Capture the cell that displays the provided text and extract its (X, Y) central coordinate. 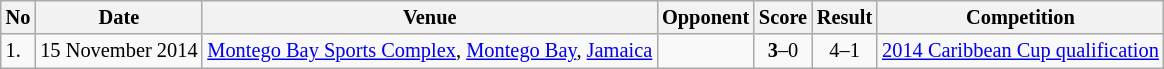
4–1 (844, 51)
1. (18, 51)
3–0 (783, 51)
Competition (1020, 17)
Result (844, 17)
Montego Bay Sports Complex, Montego Bay, Jamaica (430, 51)
2014 Caribbean Cup qualification (1020, 51)
Venue (430, 17)
No (18, 17)
15 November 2014 (118, 51)
Opponent (706, 17)
Date (118, 17)
Score (783, 17)
